Output the [X, Y] coordinate of the center of the cell containing the given text.  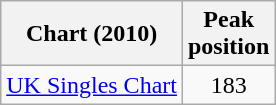
Peakposition [228, 34]
UK Singles Chart [92, 85]
Chart (2010) [92, 34]
183 [228, 85]
